For the text-containing cell, return its midpoint in [x, y] coordinate format. 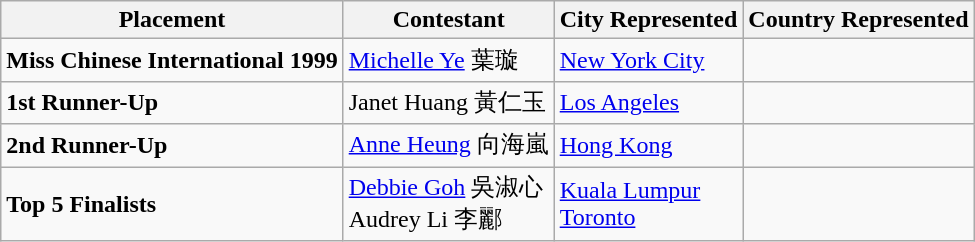
2nd Runner-Up [172, 146]
Kuala LumpurToronto [648, 203]
Anne Heung 向海嵐 [448, 146]
Top 5 Finalists [172, 203]
Los Angeles [648, 102]
Hong Kong [648, 146]
Michelle Ye 葉璇 [448, 60]
Janet Huang 黃仁玉 [448, 102]
Contestant [448, 20]
New York City [648, 60]
Placement [172, 20]
Country Represented [858, 20]
Debbie Goh 吳淑心Audrey Li 李酈 [448, 203]
Miss Chinese International 1999 [172, 60]
1st Runner-Up [172, 102]
City Represented [648, 20]
